Scan for the cell matching the given text and deliver its [X, Y] coordinate at center. 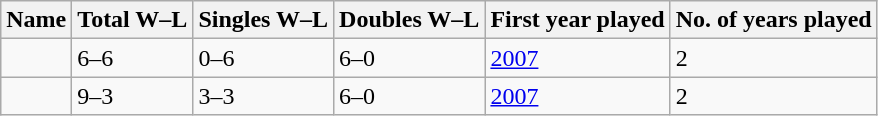
0–6 [264, 58]
9–3 [132, 96]
3–3 [264, 96]
Doubles W–L [410, 20]
First year played [578, 20]
6–6 [132, 58]
Singles W–L [264, 20]
No. of years played [774, 20]
Total W–L [132, 20]
Name [36, 20]
